Determine the (X, Y) coordinate at the center of the cell enclosing the given text.  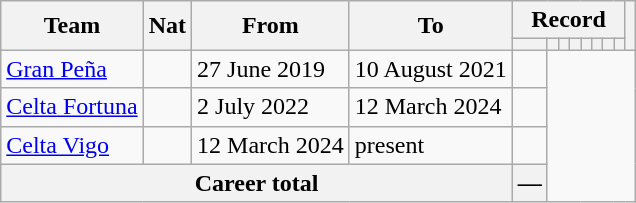
2 July 2022 (271, 107)
Record (568, 20)
10 August 2021 (430, 69)
Gran Peña (72, 69)
27 June 2019 (271, 69)
Career total (257, 183)
Team (72, 26)
To (430, 26)
— (530, 183)
From (271, 26)
present (430, 145)
Celta Vigo (72, 145)
Celta Fortuna (72, 107)
Nat (167, 26)
